Extract the [x, y] coordinate from the center of the cell holding the provided text.  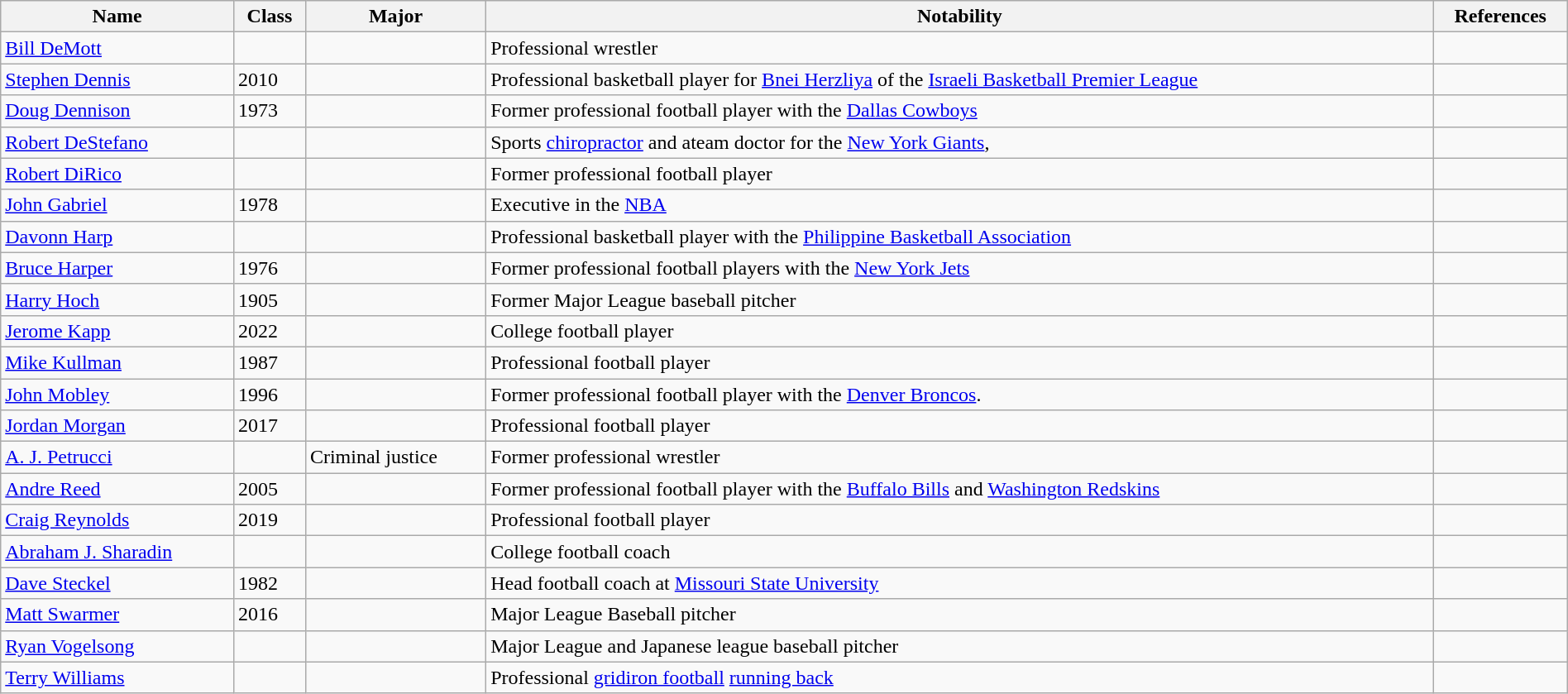
Abraham J. Sharadin [117, 552]
Craig Reynolds [117, 520]
Andre Reed [117, 489]
References [1500, 17]
1905 [270, 299]
Matt Swarmer [117, 615]
Professional gridiron football running back [959, 677]
Major League and Japanese league baseball pitcher [959, 646]
College football player [959, 331]
Executive in the NBA [959, 205]
Former professional football player [959, 174]
Terry Williams [117, 677]
Bruce Harper [117, 268]
Robert DiRico [117, 174]
Former Major League baseball pitcher [959, 299]
Major [395, 17]
John Mobley [117, 395]
Harry Hoch [117, 299]
John Gabriel [117, 205]
Davonn Harp [117, 237]
Criminal justice [395, 457]
2010 [270, 79]
Jordan Morgan [117, 426]
1982 [270, 583]
Jerome Kapp [117, 331]
Former professional football player with the Dallas Cowboys [959, 111]
Former professional football players with the New York Jets [959, 268]
Robert DeStefano [117, 142]
Head football coach at Missouri State University [959, 583]
2016 [270, 615]
Major League Baseball pitcher [959, 615]
2005 [270, 489]
Stephen Dennis [117, 79]
Name [117, 17]
1978 [270, 205]
College football coach [959, 552]
Former professional wrestler [959, 457]
Doug Dennison [117, 111]
2017 [270, 426]
Mike Kullman [117, 362]
Professional basketball player with the Philippine Basketball Association [959, 237]
2022 [270, 331]
1973 [270, 111]
Professional wrestler [959, 48]
Ryan Vogelsong [117, 646]
Former professional football player with the Denver Broncos. [959, 395]
Professional basketball player for Bnei Herzliya of the Israeli Basketball Premier League [959, 79]
Former professional football player with the Buffalo Bills and Washington Redskins [959, 489]
Sports chiropractor and ateam doctor for the New York Giants, [959, 142]
1987 [270, 362]
Notability [959, 17]
1976 [270, 268]
Class [270, 17]
1996 [270, 395]
Bill DeMott [117, 48]
2019 [270, 520]
A. J. Petrucci [117, 457]
Dave Steckel [117, 583]
